Pinpoint the cell where the given text exists, returning its (X, Y) midpoint coordinate. 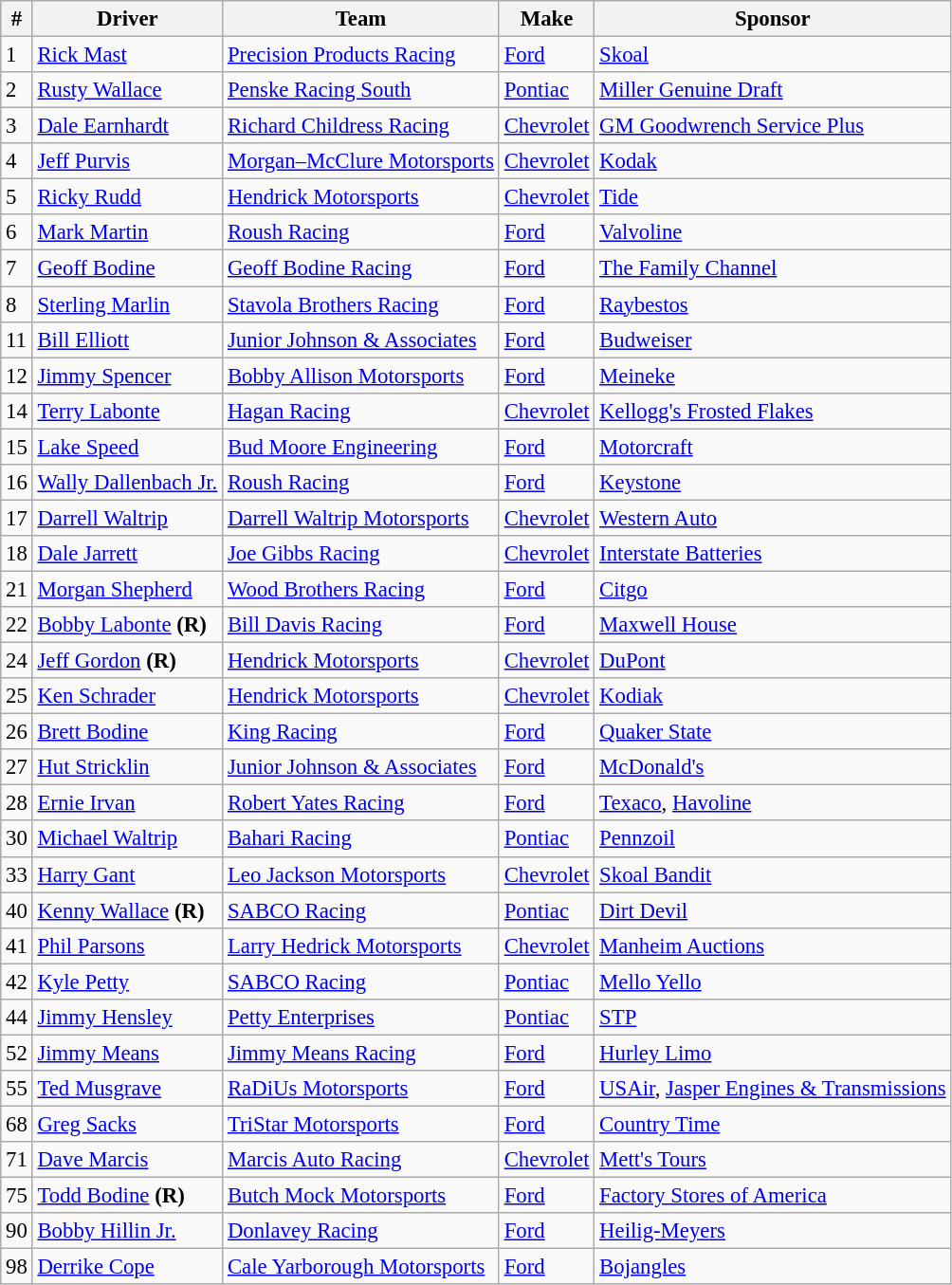
Team (361, 19)
Darrell Waltrip (127, 518)
Tide (773, 197)
Cale Yarborough Motorsports (361, 1267)
Rick Mast (127, 55)
Interstate Batteries (773, 554)
Make (546, 19)
Bobby Allison Motorsports (361, 376)
Morgan–McClure Motorsports (361, 161)
Meineke (773, 376)
Dirt Devil (773, 910)
Dale Jarrett (127, 554)
Precision Products Racing (361, 55)
King Racing (361, 732)
Driver (127, 19)
Heilig-Meyers (773, 1231)
Marcis Auto Racing (361, 1160)
12 (17, 376)
8 (17, 304)
Jimmy Means (127, 1053)
Brett Bodine (127, 732)
Bill Elliott (127, 340)
Harry Gant (127, 874)
25 (17, 696)
Western Auto (773, 518)
Quaker State (773, 732)
Greg Sacks (127, 1124)
Skoal (773, 55)
6 (17, 232)
Jeff Purvis (127, 161)
Raybestos (773, 304)
44 (17, 1018)
16 (17, 483)
Mello Yello (773, 982)
Texaco, Havoline (773, 803)
Stavola Brothers Racing (361, 304)
1 (17, 55)
Factory Stores of America (773, 1196)
Jeff Gordon (R) (127, 661)
52 (17, 1053)
Skoal Bandit (773, 874)
15 (17, 447)
Wood Brothers Racing (361, 589)
Wally Dallenbach Jr. (127, 483)
Mett's Tours (773, 1160)
Richard Childress Racing (361, 126)
Bobby Labonte (R) (127, 625)
Dale Earnhardt (127, 126)
Rusty Wallace (127, 90)
Bojangles (773, 1267)
Budweiser (773, 340)
Geoff Bodine (127, 268)
90 (17, 1231)
Todd Bodine (R) (127, 1196)
Joe Gibbs Racing (361, 554)
Lake Speed (127, 447)
7 (17, 268)
Ted Musgrave (127, 1089)
Morgan Shepherd (127, 589)
Keystone (773, 483)
26 (17, 732)
Kellogg's Frosted Flakes (773, 411)
Jimmy Hensley (127, 1018)
Maxwell House (773, 625)
Darrell Waltrip Motorsports (361, 518)
17 (17, 518)
RaDiUs Motorsports (361, 1089)
98 (17, 1267)
3 (17, 126)
5 (17, 197)
Citgo (773, 589)
21 (17, 589)
Kodak (773, 161)
Hut Stricklin (127, 767)
GM Goodwrench Service Plus (773, 126)
Hagan Racing (361, 411)
Larry Hedrick Motorsports (361, 945)
Ernie Irvan (127, 803)
Miller Genuine Draft (773, 90)
Bobby Hillin Jr. (127, 1231)
42 (17, 982)
Penske Racing South (361, 90)
Kenny Wallace (R) (127, 910)
30 (17, 839)
Sterling Marlin (127, 304)
Sponsor (773, 19)
Terry Labonte (127, 411)
28 (17, 803)
Pennzoil (773, 839)
Manheim Auctions (773, 945)
STP (773, 1018)
Leo Jackson Motorsports (361, 874)
Petty Enterprises (361, 1018)
Jimmy Means Racing (361, 1053)
33 (17, 874)
Bahari Racing (361, 839)
Ken Schrader (127, 696)
Donlavey Racing (361, 1231)
24 (17, 661)
Bill Davis Racing (361, 625)
Dave Marcis (127, 1160)
Michael Waltrip (127, 839)
40 (17, 910)
Kodiak (773, 696)
Robert Yates Racing (361, 803)
# (17, 19)
4 (17, 161)
Hurley Limo (773, 1053)
DuPont (773, 661)
27 (17, 767)
22 (17, 625)
75 (17, 1196)
14 (17, 411)
Bud Moore Engineering (361, 447)
McDonald's (773, 767)
The Family Channel (773, 268)
USAir, Jasper Engines & Transmissions (773, 1089)
55 (17, 1089)
71 (17, 1160)
68 (17, 1124)
41 (17, 945)
Mark Martin (127, 232)
Jimmy Spencer (127, 376)
18 (17, 554)
Country Time (773, 1124)
Ricky Rudd (127, 197)
11 (17, 340)
Kyle Petty (127, 982)
TriStar Motorsports (361, 1124)
Geoff Bodine Racing (361, 268)
Motorcraft (773, 447)
2 (17, 90)
Derrike Cope (127, 1267)
Butch Mock Motorsports (361, 1196)
Phil Parsons (127, 945)
Valvoline (773, 232)
